Find where the given text appears and provide that cell's center as [X, Y] coordinate. 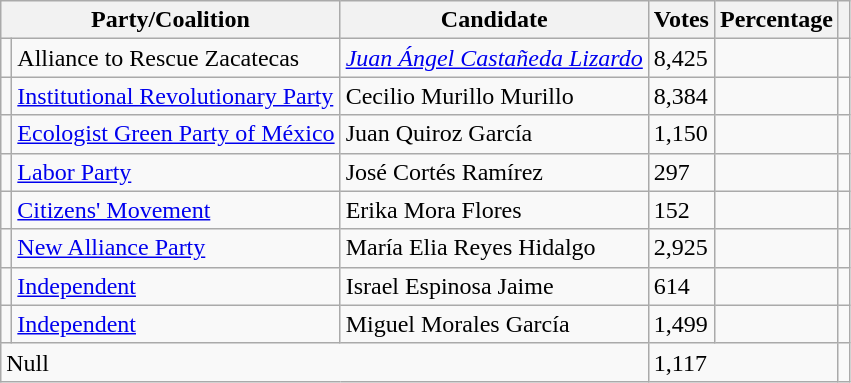
José Cortés Ramírez [494, 172]
Citizens' Movement [176, 210]
Institutional Revolutionary Party [176, 96]
Juan Ángel Castañeda Lizardo [494, 58]
Miguel Morales García [494, 324]
Party/Coalition [170, 20]
2,925 [681, 248]
Israel Espinosa Jaime [494, 286]
1,117 [743, 362]
8,384 [681, 96]
152 [681, 210]
297 [681, 172]
New Alliance Party [176, 248]
Labor Party [176, 172]
1,499 [681, 324]
Alliance to Rescue Zacatecas [176, 58]
614 [681, 286]
Votes [681, 20]
Candidate [494, 20]
Cecilio Murillo Murillo [494, 96]
María Elia Reyes Hidalgo [494, 248]
8,425 [681, 58]
Erika Mora Flores [494, 210]
Null [325, 362]
Juan Quiroz García [494, 134]
Percentage [776, 20]
1,150 [681, 134]
Ecologist Green Party of México [176, 134]
